Detect which cell encompasses the target text, then output its (x, y) center coordinate. 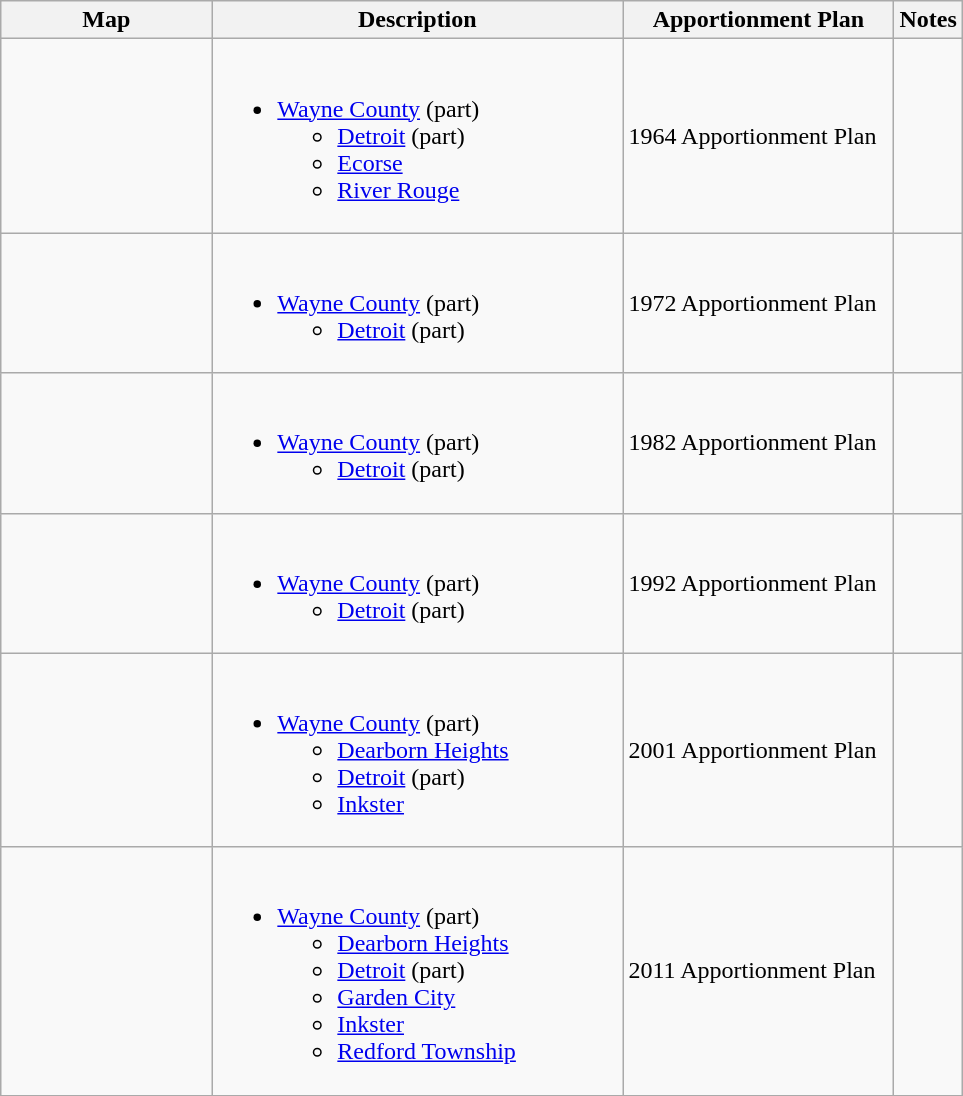
Notes (928, 20)
2001 Apportionment Plan (758, 750)
1992 Apportionment Plan (758, 583)
1982 Apportionment Plan (758, 443)
Map (106, 20)
Wayne County (part)Dearborn HeightsDetroit (part)Garden CityInksterRedford Township (418, 971)
Apportionment Plan (758, 20)
Wayne County (part)Detroit (part)EcorseRiver Rouge (418, 136)
1972 Apportionment Plan (758, 303)
1964 Apportionment Plan (758, 136)
2011 Apportionment Plan (758, 971)
Description (418, 20)
Wayne County (part)Dearborn HeightsDetroit (part)Inkster (418, 750)
